Locate the cell with the specified text and output its (x, y) center coordinate. 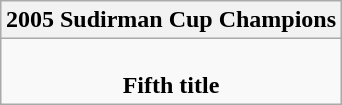
Fifth title (170, 72)
2005 Sudirman Cup Champions (170, 20)
